Pinpoint the cell where the given text exists, returning its (x, y) midpoint coordinate. 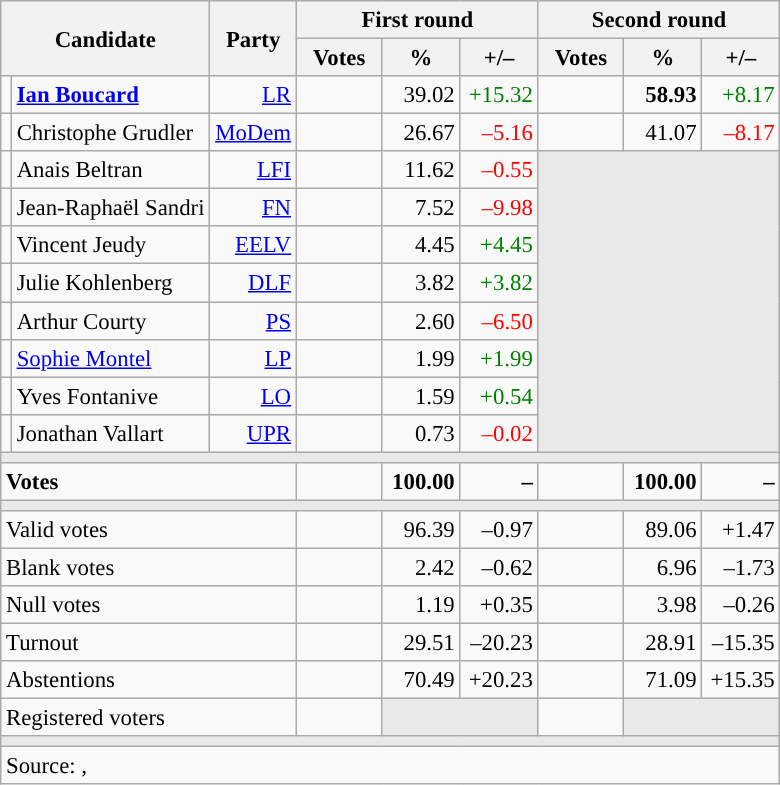
Null votes (149, 605)
+15.35 (741, 680)
+20.23 (499, 680)
–0.55 (499, 170)
Second round (659, 20)
–6.50 (499, 321)
LP (254, 358)
Valid votes (149, 530)
EELV (254, 245)
28.91 (663, 643)
Candidate (106, 38)
+4.45 (499, 245)
DLF (254, 283)
+1.99 (499, 358)
Yves Fontanive (110, 396)
–0.62 (499, 567)
89.06 (663, 530)
Party (254, 38)
70.49 (421, 680)
+8.17 (741, 95)
+3.82 (499, 283)
Julie Kohlenberg (110, 283)
MoDem (254, 133)
Christophe Grudler (110, 133)
0.73 (421, 433)
96.39 (421, 530)
Ian Boucard (110, 95)
39.02 (421, 95)
–0.26 (741, 605)
+15.32 (499, 95)
UPR (254, 433)
–8.17 (741, 133)
Jonathan Vallart (110, 433)
6.96 (663, 567)
–20.23 (499, 643)
LO (254, 396)
Sophie Montel (110, 358)
+0.54 (499, 396)
Turnout (149, 643)
Anais Beltran (110, 170)
–0.97 (499, 530)
4.45 (421, 245)
Abstentions (149, 680)
11.62 (421, 170)
1.99 (421, 358)
7.52 (421, 208)
Source: , (390, 766)
3.82 (421, 283)
–15.35 (741, 643)
1.59 (421, 396)
LFI (254, 170)
–1.73 (741, 567)
1.19 (421, 605)
Blank votes (149, 567)
58.93 (663, 95)
PS (254, 321)
First round (417, 20)
Jean-Raphaël Sandri (110, 208)
3.98 (663, 605)
+0.35 (499, 605)
2.60 (421, 321)
–5.16 (499, 133)
71.09 (663, 680)
Vincent Jeudy (110, 245)
–9.98 (499, 208)
–0.02 (499, 433)
26.67 (421, 133)
LR (254, 95)
29.51 (421, 643)
+1.47 (741, 530)
FN (254, 208)
Arthur Courty (110, 321)
Registered voters (149, 718)
41.07 (663, 133)
2.42 (421, 567)
